Provide the [x, y] coordinate of the cell's center where the given text is located.  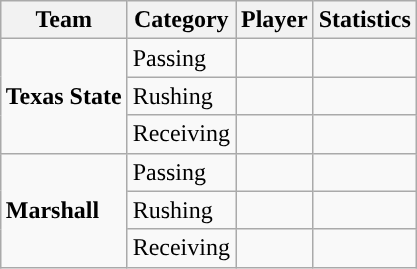
Texas State [64, 96]
Player [275, 20]
Category [181, 20]
Statistics [364, 20]
Team [64, 20]
Marshall [64, 210]
